Provide the [X, Y] coordinate of the cell's center where the given text is located.  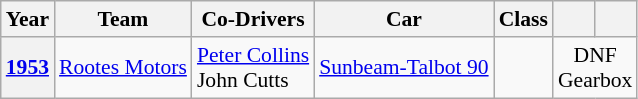
Rootes Motors [123, 68]
Sunbeam-Talbot 90 [404, 68]
Car [404, 19]
Class [524, 19]
1953 [28, 68]
Year [28, 19]
Peter Collins John Cutts [253, 68]
Co-Drivers [253, 19]
DNFGearbox [595, 68]
Team [123, 19]
